Capture the cell that displays the provided text and extract its (x, y) central coordinate. 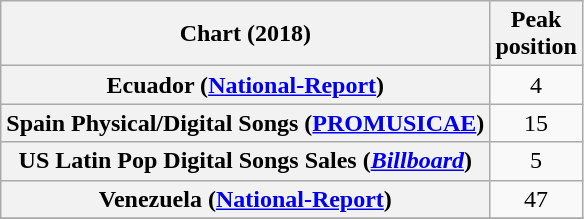
5 (536, 161)
US Latin Pop Digital Songs Sales (Billboard) (246, 161)
15 (536, 123)
Peak position (536, 34)
Spain Physical/Digital Songs (PROMUSICAE) (246, 123)
Ecuador (National-Report) (246, 85)
47 (536, 199)
Chart (2018) (246, 34)
Venezuela (National-Report) (246, 199)
4 (536, 85)
